Capture the cell that displays the provided text and extract its [X, Y] central coordinate. 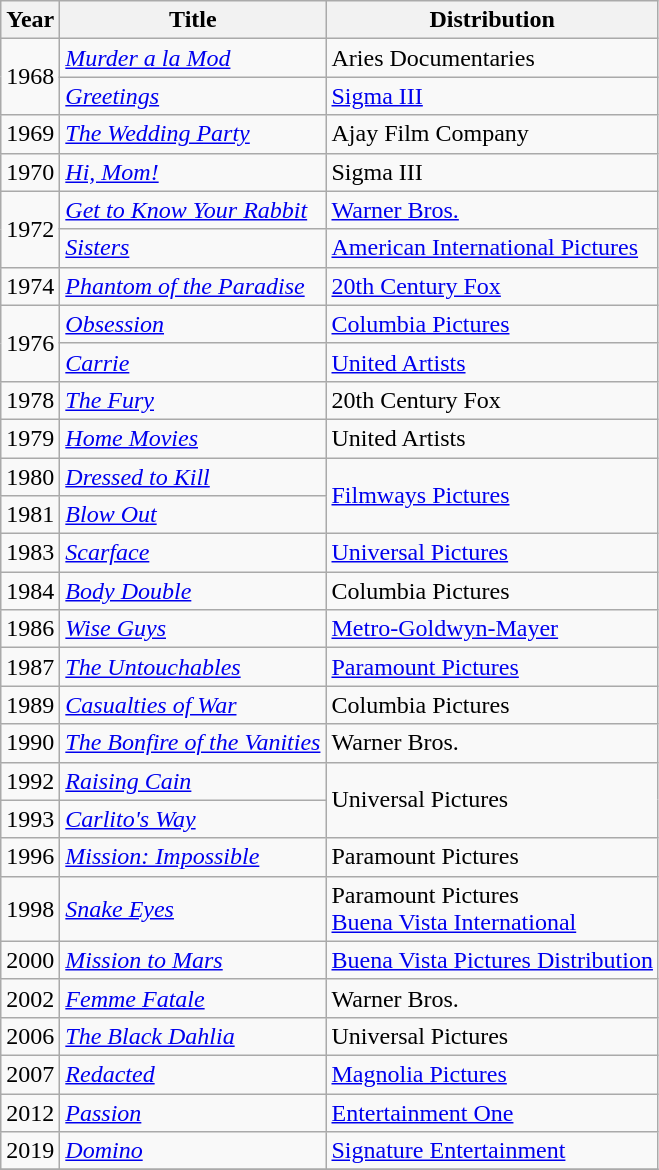
Dressed to Kill [193, 477]
2000 [30, 960]
Home Movies [193, 438]
2012 [30, 1113]
1978 [30, 400]
Aries Documentaries [492, 58]
1983 [30, 553]
2019 [30, 1151]
1972 [30, 229]
Phantom of the Paradise [193, 286]
1970 [30, 172]
Paramount PicturesBuena Vista International [492, 908]
1987 [30, 667]
1993 [30, 819]
1998 [30, 908]
1996 [30, 857]
Mission: Impossible [193, 857]
1990 [30, 743]
The Black Dahlia [193, 1036]
1992 [30, 781]
Year [30, 20]
Murder a la Mod [193, 58]
Femme Fatale [193, 998]
Snake Eyes [193, 908]
Buena Vista Pictures Distribution [492, 960]
1989 [30, 705]
Ajay Film Company [492, 134]
1986 [30, 629]
2002 [30, 998]
The Untouchables [193, 667]
Mission to Mars [193, 960]
Greetings [193, 96]
Passion [193, 1113]
Obsession [193, 324]
Body Double [193, 591]
Carlito's Way [193, 819]
Redacted [193, 1074]
Filmways Pictures [492, 496]
1984 [30, 591]
Entertainment One [492, 1113]
1979 [30, 438]
1981 [30, 515]
Blow Out [193, 515]
Sisters [193, 248]
Get to Know Your Rabbit [193, 210]
1980 [30, 477]
Title [193, 20]
Carrie [193, 362]
Wise Guys [193, 629]
Magnolia Pictures [492, 1074]
The Wedding Party [193, 134]
The Fury [193, 400]
2006 [30, 1036]
Metro-Goldwyn-Mayer [492, 629]
1968 [30, 77]
Domino [193, 1151]
American International Pictures [492, 248]
Casualties of War [193, 705]
1976 [30, 343]
The Bonfire of the Vanities [193, 743]
Raising Cain [193, 781]
Scarface [193, 553]
1974 [30, 286]
1969 [30, 134]
Signature Entertainment [492, 1151]
Hi, Mom! [193, 172]
2007 [30, 1074]
Distribution [492, 20]
